Locate the cell with the specified text and output its [x, y] center coordinate. 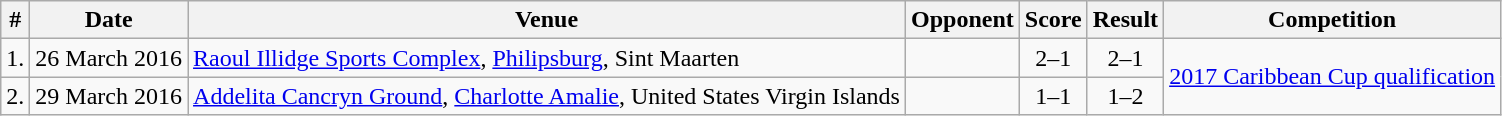
29 March 2016 [109, 96]
Raoul Illidge Sports Complex, Philipsburg, Sint Maarten [547, 58]
Venue [547, 20]
26 March 2016 [109, 58]
1. [16, 58]
1–2 [1125, 96]
Score [1053, 20]
Addelita Cancryn Ground, Charlotte Amalie, United States Virgin Islands [547, 96]
# [16, 20]
Competition [1332, 20]
2. [16, 96]
Result [1125, 20]
Date [109, 20]
Opponent [962, 20]
1–1 [1053, 96]
2017 Caribbean Cup qualification [1332, 77]
